From the cell containing the given text, extract its center point as (x, y) coordinate. 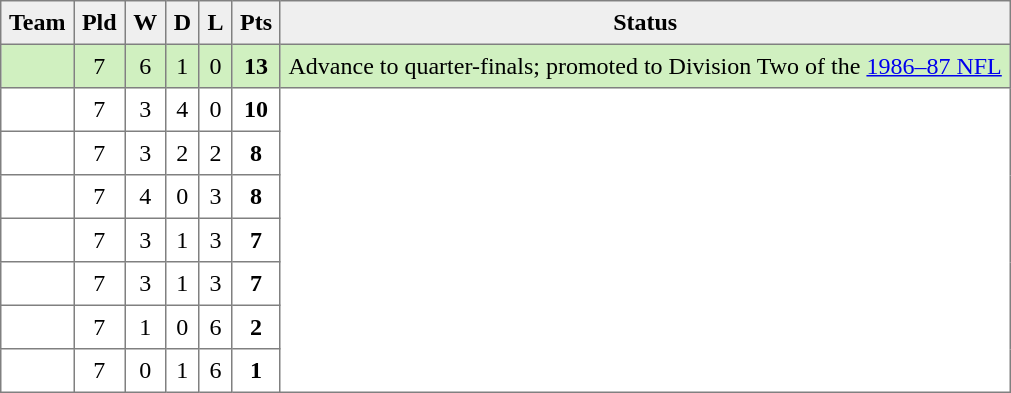
10 (256, 110)
Team (38, 23)
13 (256, 66)
Status (645, 23)
Advance to quarter-finals; promoted to Division Two of the 1986–87 NFL (645, 66)
L (216, 23)
Pts (256, 23)
Pld (100, 23)
D (182, 23)
W (145, 23)
